Scan for the cell matching the given text and deliver its (x, y) coordinate at center. 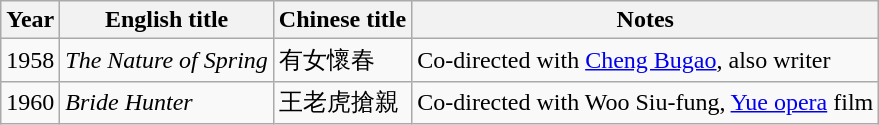
有女懷春 (342, 60)
Year (30, 20)
1960 (30, 102)
English title (167, 20)
Co-directed with Cheng Bugao, also writer (646, 60)
1958 (30, 60)
Co-directed with Woo Siu-fung, Yue opera film (646, 102)
Bride Hunter (167, 102)
Notes (646, 20)
王老虎搶親 (342, 102)
Chinese title (342, 20)
The Nature of Spring (167, 60)
